Return (X, Y) of the center of cell containing provided text 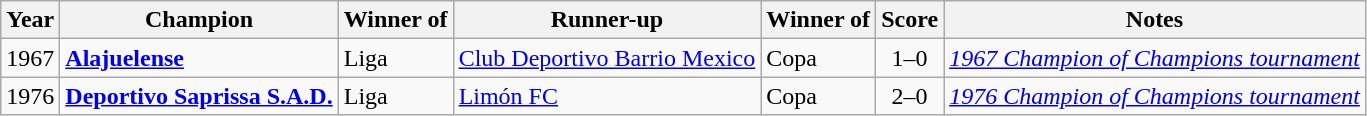
Limón FC (607, 96)
Notes (1155, 20)
Champion (199, 20)
1967 (30, 58)
Club Deportivo Barrio Mexico (607, 58)
2–0 (910, 96)
Year (30, 20)
1976 (30, 96)
Runner-up (607, 20)
Alajuelense (199, 58)
1–0 (910, 58)
Deportivo Saprissa S.A.D. (199, 96)
1976 Champion of Champions tournament (1155, 96)
Score (910, 20)
1967 Champion of Champions tournament (1155, 58)
